Determine the (X, Y) coordinate at the center of the cell enclosing the given text.  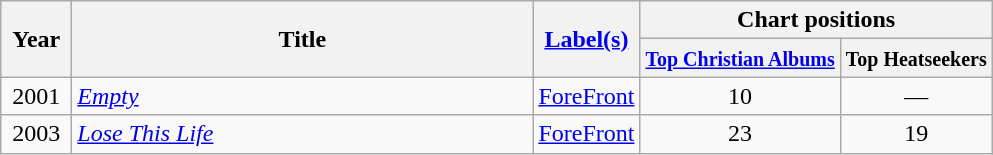
Lose This Life (302, 134)
23 (740, 134)
2001 (36, 96)
Label(s) (586, 39)
Title (302, 39)
— (916, 96)
Chart positions (816, 20)
10 (740, 96)
19 (916, 134)
Top Heatseekers (916, 58)
Top Christian Albums (740, 58)
Empty (302, 96)
2003 (36, 134)
Year (36, 39)
